Output the (x, y) coordinate of the center of the cell containing the given text.  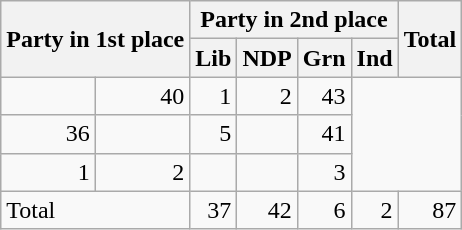
Grn (324, 58)
5 (214, 134)
6 (324, 210)
87 (430, 210)
NDP (267, 58)
43 (324, 96)
42 (267, 210)
40 (142, 96)
Ind (374, 58)
37 (214, 210)
3 (324, 172)
36 (48, 134)
41 (324, 134)
Party in 2nd place (294, 20)
Party in 1st place (96, 39)
Lib (214, 58)
